Search for the cell housing the specified text and yield its [x, y] center coordinate. 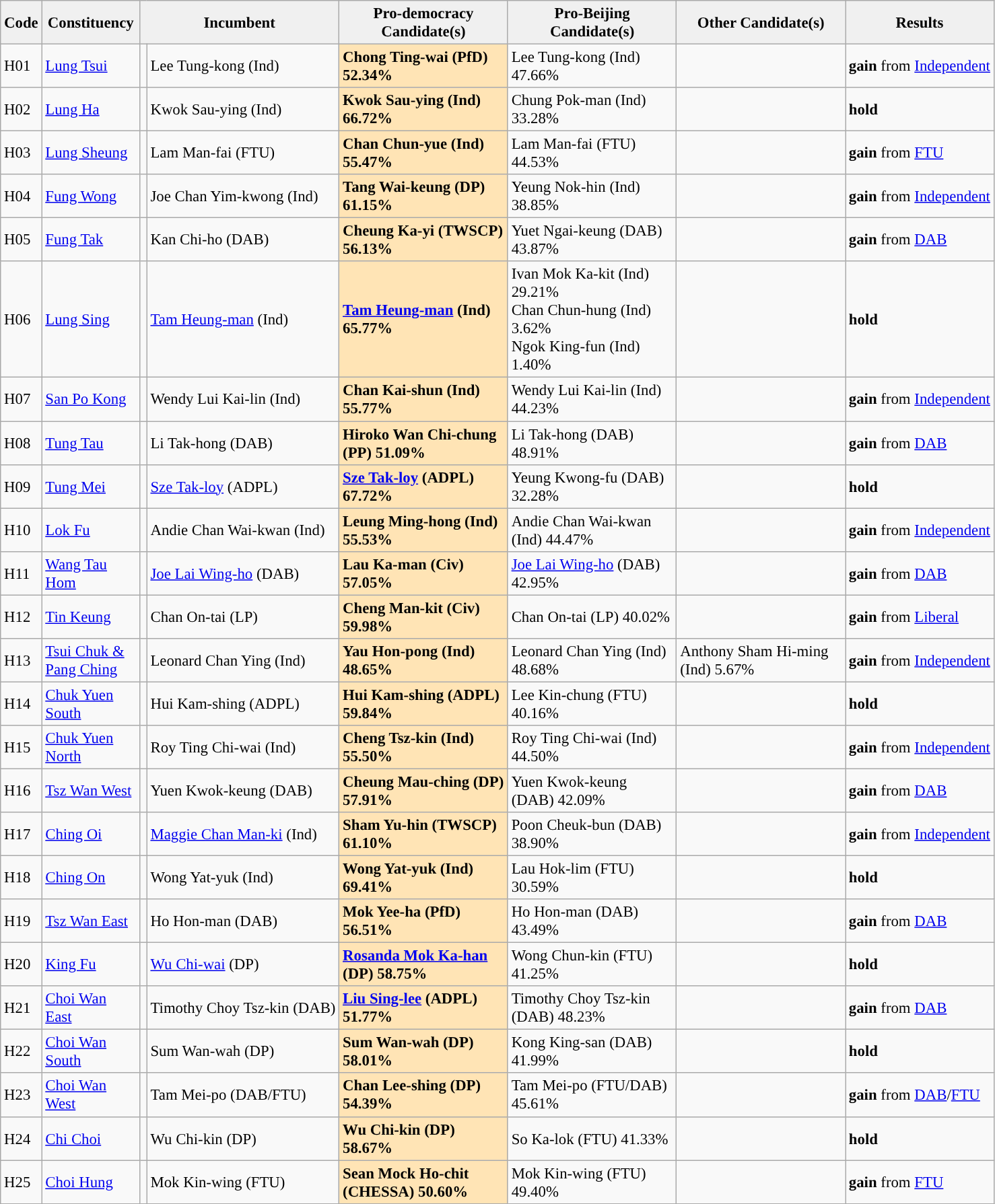
King Fu [91, 965]
Tam Heung-man (Ind) [243, 319]
Lung Tsui [91, 66]
Kong King-san (DAB) 41.99% [592, 1051]
Lung Ha [91, 109]
Tsz Wan West [91, 790]
Li Tak-hong (DAB) 48.91% [592, 443]
Li Tak-hong (DAB) [243, 443]
Kwok Sau-ying (Ind) 66.72% [424, 109]
Tam Heung-man (Ind) 65.77% [424, 319]
H21 [22, 1008]
H05 [22, 240]
Lok Fu [91, 530]
Chuk Yuen South [91, 704]
Chan On-tai (LP) 40.02% [592, 616]
H04 [22, 197]
H08 [22, 443]
Yeung Kwong-fu (DAB) 32.28% [592, 486]
Andie Chan Wai-kwan (Ind) 44.47% [592, 530]
Timothy Choy Tsz-kin (DAB) [243, 1008]
Ho Hon-man (DAB) 43.49% [592, 921]
Chuk Yuen North [91, 747]
Sze Tak-loy (ADPL) [243, 486]
Kwok Sau-ying (Ind) [243, 109]
H15 [22, 747]
Sze Tak-loy (ADPL) 67.72% [424, 486]
Lee Kin-chung (FTU) 40.16% [592, 704]
Cheung Ka-yi (TWSCP) 56.13% [424, 240]
Wu Chi-wai (DP) [243, 965]
Joe Chan Yim-kwong (Ind) [243, 197]
Joe Lai Wing-ho (DAB) [243, 573]
Cheng Tsz-kin (Ind) 55.50% [424, 747]
Chong Ting-wai (PfD) 52.34% [424, 66]
gain from DAB/FTU [920, 1096]
Other Candidate(s) [761, 23]
Fung Wong [91, 197]
Mok Kin-wing (FTU) [243, 1182]
Lau Ka-man (Civ) 57.05% [424, 573]
H06 [22, 319]
Yuet Ngai-keung (DAB) 43.87% [592, 240]
H23 [22, 1096]
Pro-democracy Candidate(s) [424, 23]
H07 [22, 400]
Tam Mei-po (DAB/FTU) [243, 1096]
Ho Hon-man (DAB) [243, 921]
Ching Oi [91, 835]
Incumbent [240, 23]
Wong Chun-kin (FTU) 41.25% [592, 965]
Maggie Chan Man-ki (Ind) [243, 835]
Lau Hok-lim (FTU) 30.59% [592, 878]
Ivan Mok Ka-kit (Ind) 29.21%Chan Chun-hung (Ind) 3.62%Ngok King-fun (Ind) 1.40% [592, 319]
H13 [22, 661]
H12 [22, 616]
Fung Tak [91, 240]
Yuen Kwok-keung (DAB) [243, 790]
Tin Keung [91, 616]
Roy Ting Chi-wai (Ind) [243, 747]
Tsz Wan East [91, 921]
Wong Yat-yuk (Ind) [243, 878]
Tsui Chuk & Pang Ching [91, 661]
H16 [22, 790]
Ching On [91, 878]
Chi Choi [91, 1139]
Sum Wan-wah (DP) 58.01% [424, 1051]
Wu Chi-kin (DP) 58.67% [424, 1139]
Kan Chi-ho (DAB) [243, 240]
Choi Wan West [91, 1096]
Lee Tung-kong (Ind) [243, 66]
H01 [22, 66]
Hui Kam-shing (ADPL) [243, 704]
H19 [22, 921]
Lung Sing [91, 319]
Mok Kin-wing (FTU) 49.40% [592, 1182]
Chan On-tai (LP) [243, 616]
Constituency [91, 23]
Anthony Sham Hi-ming (Ind) 5.67% [761, 661]
Lam Man-fai (FTU) 44.53% [592, 153]
Wong Yat-yuk (Ind) 69.41% [424, 878]
Rosanda Mok Ka-han (DP) 58.75% [424, 965]
Mok Yee-ha (PfD) 56.51% [424, 921]
Tam Mei-po (FTU/DAB) 45.61% [592, 1096]
Tung Tau [91, 443]
Wang Tau Hom [91, 573]
Code [22, 23]
Lung Sheung [91, 153]
H22 [22, 1051]
Leonard Chan Ying (Ind) 48.68% [592, 661]
H20 [22, 965]
H10 [22, 530]
Andie Chan Wai-kwan (Ind) [243, 530]
Yeung Nok-hin (Ind) 38.85% [592, 197]
H24 [22, 1139]
Timothy Choy Tsz-kin (DAB) 48.23% [592, 1008]
Wendy Lui Kai-lin (Ind) 44.23% [592, 400]
Chan Chun-yue (Ind) 55.47% [424, 153]
Cheng Man-kit (Civ) 59.98% [424, 616]
Choi Wan South [91, 1051]
H18 [22, 878]
Results [920, 23]
Chung Pok-man (Ind) 33.28% [592, 109]
Roy Ting Chi-wai (Ind) 44.50% [592, 747]
Leung Ming-hong (Ind) 55.53% [424, 530]
H09 [22, 486]
San Po Kong [91, 400]
Hiroko Wan Chi-chung (PP) 51.09% [424, 443]
Yau Hon-pong (Ind) 48.65% [424, 661]
Choi Wan East [91, 1008]
H02 [22, 109]
Lee Tung-kong (Ind) 47.66% [592, 66]
Hui Kam-shing (ADPL) 59.84% [424, 704]
Wu Chi-kin (DP) [243, 1139]
Tung Mei [91, 486]
H03 [22, 153]
Chan Lee-shing (DP) 54.39% [424, 1096]
Pro-Beijing Candidate(s) [592, 23]
Poon Cheuk-bun (DAB) 38.90% [592, 835]
Choi Hung [91, 1182]
H14 [22, 704]
Yuen Kwok-keung (DAB) 42.09% [592, 790]
Chan Kai-shun (Ind) 55.77% [424, 400]
H11 [22, 573]
Sean Mock Ho-chit (CHESSA) 50.60% [424, 1182]
gain from Liberal [920, 616]
Joe Lai Wing-ho (DAB) 42.95% [592, 573]
Wendy Lui Kai-lin (Ind) [243, 400]
H25 [22, 1182]
H17 [22, 835]
Sham Yu-hin (TWSCP) 61.10% [424, 835]
So Ka-lok (FTU) 41.33% [592, 1139]
Cheung Mau-ching (DP) 57.91% [424, 790]
Liu Sing-lee (ADPL) 51.77% [424, 1008]
Lam Man-fai (FTU) [243, 153]
Sum Wan-wah (DP) [243, 1051]
Leonard Chan Ying (Ind) [243, 661]
Tang Wai-keung (DP) 61.15% [424, 197]
